Return (X, Y) of the center of cell containing provided text 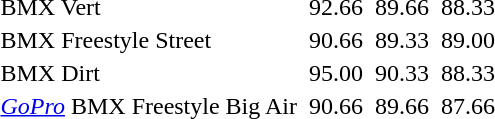
89.33 (402, 40)
90.33 (402, 73)
95.00 (336, 73)
90.66 (336, 40)
